From the cell containing the given text, extract its center point as (x, y) coordinate. 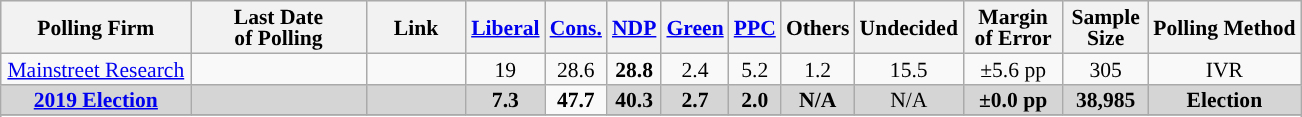
305 (1106, 68)
1.2 (818, 68)
Mainstreet Research (96, 68)
40.3 (634, 100)
NDP (634, 27)
Election (1224, 100)
2.0 (755, 100)
47.7 (576, 100)
Undecided (909, 27)
5.2 (755, 68)
2.7 (694, 100)
±5.6 pp (1013, 68)
Others (818, 27)
2.4 (694, 68)
28.6 (576, 68)
IVR (1224, 68)
2019 Election (96, 100)
Polling Firm (96, 27)
Liberal (505, 27)
7.3 (505, 100)
Green (694, 27)
19 (505, 68)
Link (416, 27)
SampleSize (1106, 27)
±0.0 pp (1013, 100)
Last Dateof Polling (278, 27)
Cons. (576, 27)
Marginof Error (1013, 27)
Polling Method (1224, 27)
15.5 (909, 68)
38,985 (1106, 100)
28.8 (634, 68)
PPC (755, 27)
